Provide the [x, y] coordinate of the cell's center where the given text is located.  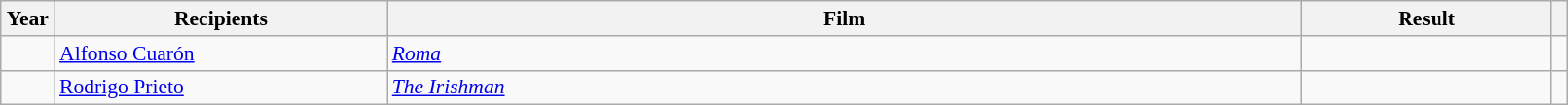
Recipients [221, 18]
Roma [845, 53]
Alfonso Cuarón [221, 53]
Film [845, 18]
The Irishman [845, 87]
Rodrigo Prieto [221, 87]
Year [27, 18]
Result [1426, 18]
